Search for the cell housing the specified text and yield its [x, y] center coordinate. 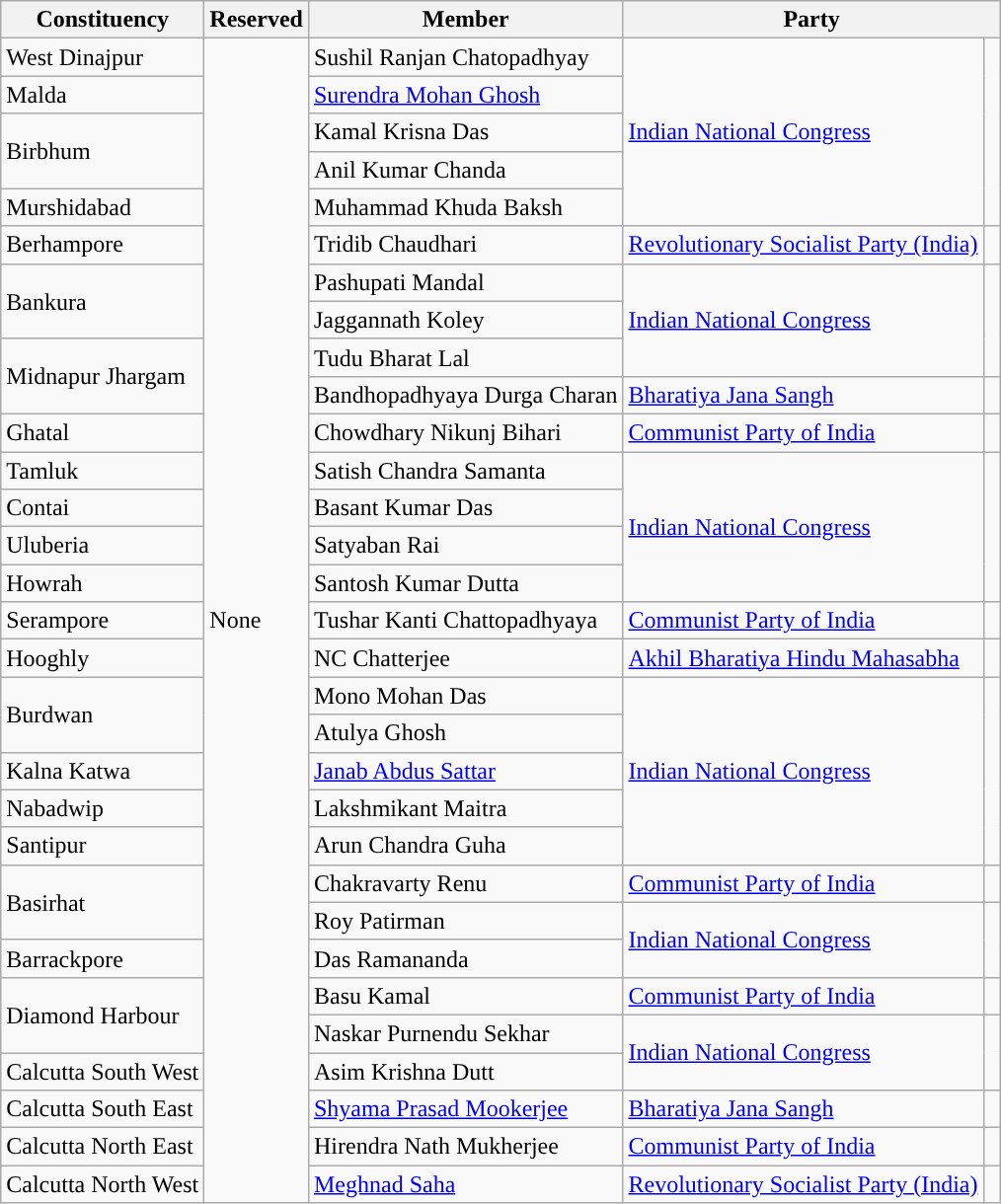
Janab Abdus Sattar [466, 771]
Naskar Purnendu Sekhar [466, 1033]
Muhammad Khuda Baksh [466, 207]
Howrah [103, 583]
None [257, 621]
Tamluk [103, 471]
Serampore [103, 621]
Barrackpore [103, 958]
Anil Kumar Chanda [466, 170]
Reserved [257, 20]
Calcutta South West [103, 1071]
Calcutta North East [103, 1147]
Bandhopadhyaya Durga Charan [466, 395]
Hirendra Nath Mukherjee [466, 1147]
Birbhum [103, 151]
Murshidabad [103, 207]
Hooghly [103, 658]
West Dinajpur [103, 57]
Kamal Krisna Das [466, 132]
Roy Patirman [466, 921]
NC Chatterjee [466, 658]
Bankura [103, 301]
Pashupati Mandal [466, 282]
Lakshmikant Maitra [466, 808]
Malda [103, 95]
Jaggannath Koley [466, 320]
Surendra Mohan Ghosh [466, 95]
Uluberia [103, 546]
Kalna Katwa [103, 771]
Sushil Ranjan Chatopadhyay [466, 57]
Chakravarty Renu [466, 883]
Contai [103, 508]
Satyaban Rai [466, 546]
Constituency [103, 20]
Tushar Kanti Chattopadhyaya [466, 621]
Atulya Ghosh [466, 733]
Das Ramananda [466, 958]
Berhampore [103, 245]
Party [811, 20]
Diamond Harbour [103, 1015]
Tridib Chaudhari [466, 245]
Calcutta South East [103, 1109]
Nabadwip [103, 808]
Asim Krishna Dutt [466, 1071]
Midnapur Jhargam [103, 376]
Santosh Kumar Dutta [466, 583]
Calcutta North West [103, 1184]
Ghatal [103, 432]
Akhil Bharatiya Hindu Mahasabha [804, 658]
Basant Kumar Das [466, 508]
Meghnad Saha [466, 1184]
Burdwan [103, 715]
Member [466, 20]
Basu Kamal [466, 996]
Shyama Prasad Mookerjee [466, 1109]
Chowdhary Nikunj Bihari [466, 432]
Mono Mohan Das [466, 696]
Tudu Bharat Lal [466, 357]
Santipur [103, 846]
Satish Chandra Samanta [466, 471]
Basirhat [103, 902]
Arun Chandra Guha [466, 846]
